Locate the cell with the specified text and output its (x, y) center coordinate. 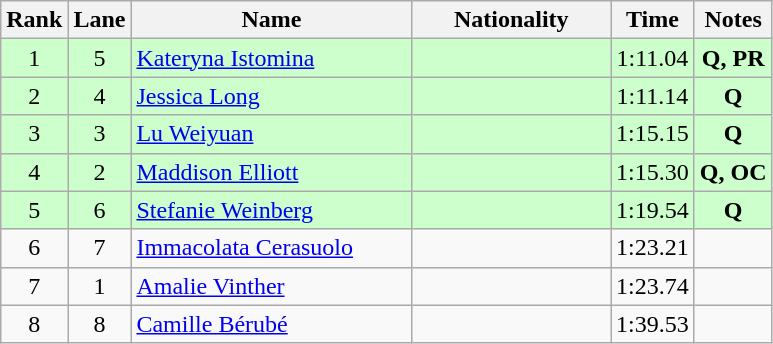
1:15.30 (653, 172)
Q, OC (733, 172)
1:11.04 (653, 58)
Jessica Long (272, 96)
Time (653, 20)
Kateryna Istomina (272, 58)
1:23.74 (653, 286)
Amalie Vinther (272, 286)
Lu Weiyuan (272, 134)
Camille Bérubé (272, 324)
Nationality (512, 20)
1:23.21 (653, 248)
1:39.53 (653, 324)
Q, PR (733, 58)
1:11.14 (653, 96)
Notes (733, 20)
Rank (34, 20)
Name (272, 20)
Stefanie Weinberg (272, 210)
Immacolata Cerasuolo (272, 248)
1:19.54 (653, 210)
Maddison Elliott (272, 172)
Lane (100, 20)
1:15.15 (653, 134)
